For the text-containing cell, return its midpoint in [X, Y] coordinate format. 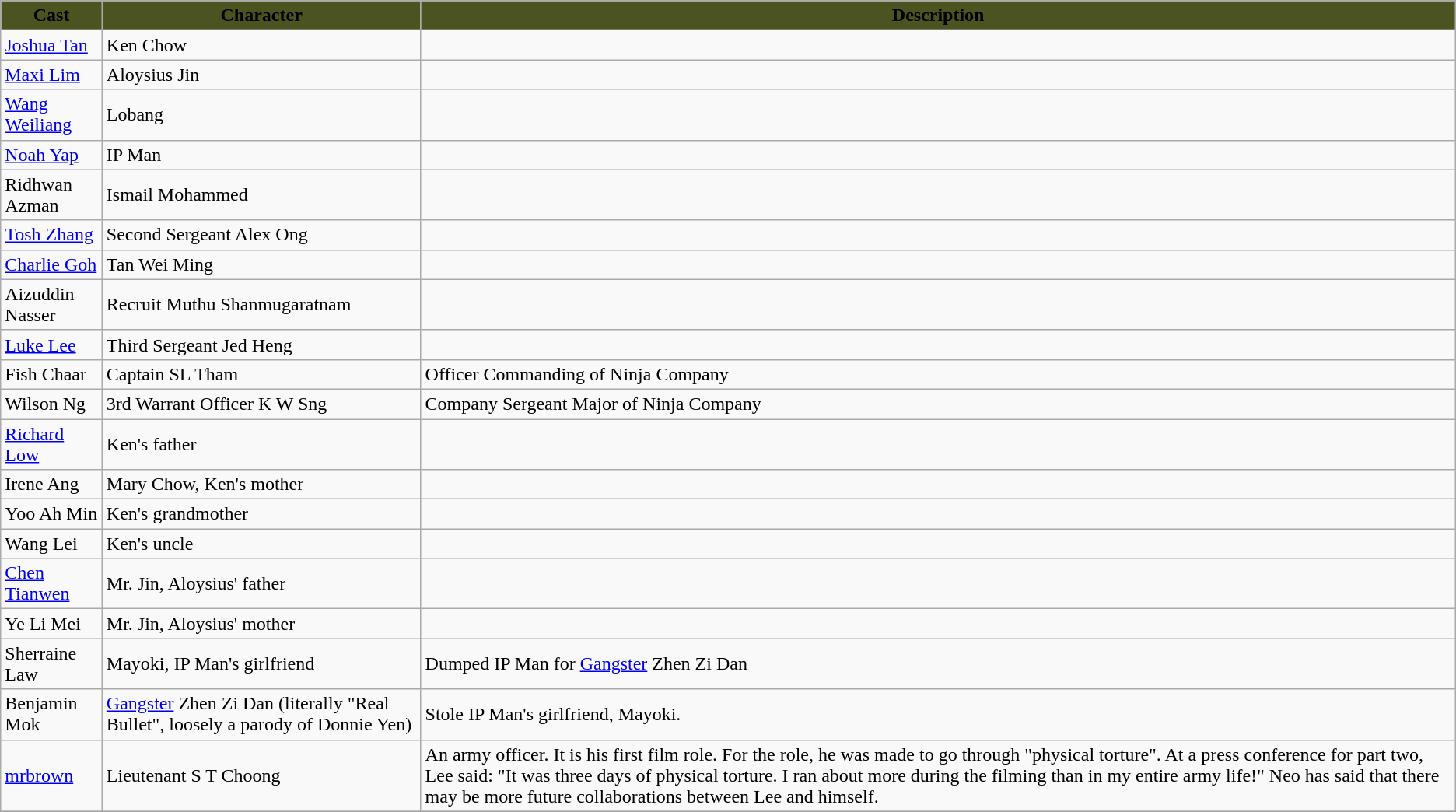
Mr. Jin, Aloysius' mother [261, 624]
Officer Commanding of Ninja Company [938, 374]
3rd Warrant Officer K W Sng [261, 404]
Ismail Mohammed [261, 194]
Benjamin Mok [51, 714]
Ridhwan Azman [51, 194]
Charlie Goh [51, 264]
Ken's uncle [261, 544]
Tan Wei Ming [261, 264]
Company Sergeant Major of Ninja Company [938, 404]
Noah Yap [51, 155]
mrbrown [51, 775]
Sherraine Law [51, 664]
Yoo Ah Min [51, 514]
Aloysius Jin [261, 75]
Aizuddin Nasser [51, 305]
Lobang [261, 115]
Mr. Jin, Aloysius' father [261, 583]
Wang Weiliang [51, 115]
Character [261, 16]
Captain SL Tham [261, 374]
Wang Lei [51, 544]
Tosh Zhang [51, 235]
Second Sergeant Alex Ong [261, 235]
Stole IP Man's girlfriend, Mayoki. [938, 714]
Richard Low [51, 443]
Mayoki, IP Man's girlfriend [261, 664]
Lieutenant S T Choong [261, 775]
Dumped IP Man for Gangster Zhen Zi Dan [938, 664]
Description [938, 16]
Ken's grandmother [261, 514]
IP Man [261, 155]
Cast [51, 16]
Joshua Tan [51, 45]
Irene Ang [51, 485]
Ye Li Mei [51, 624]
Wilson Ng [51, 404]
Fish Chaar [51, 374]
Chen Tianwen [51, 583]
Ken Chow [261, 45]
Luke Lee [51, 345]
Maxi Lim [51, 75]
Recruit Muthu Shanmugaratnam [261, 305]
Ken's father [261, 443]
Gangster Zhen Zi Dan (literally "Real Bullet", loosely a parody of Donnie Yen) [261, 714]
Third Sergeant Jed Heng [261, 345]
Mary Chow, Ken's mother [261, 485]
